Pinpoint the cell where the given text exists, returning its [X, Y] midpoint coordinate. 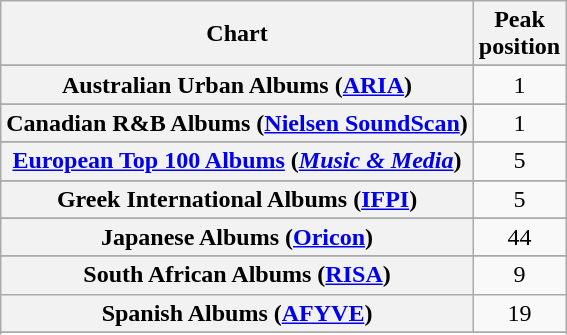
Canadian R&B Albums (Nielsen SoundScan) [238, 123]
European Top 100 Albums (Music & Media) [238, 161]
Japanese Albums (Oricon) [238, 237]
Greek International Albums (IFPI) [238, 199]
19 [519, 313]
9 [519, 275]
44 [519, 237]
Chart [238, 34]
Spanish Albums (AFYVE) [238, 313]
Peakposition [519, 34]
Australian Urban Albums (ARIA) [238, 85]
South African Albums (RISA) [238, 275]
